Pinpoint the cell where the given text exists, returning its [X, Y] midpoint coordinate. 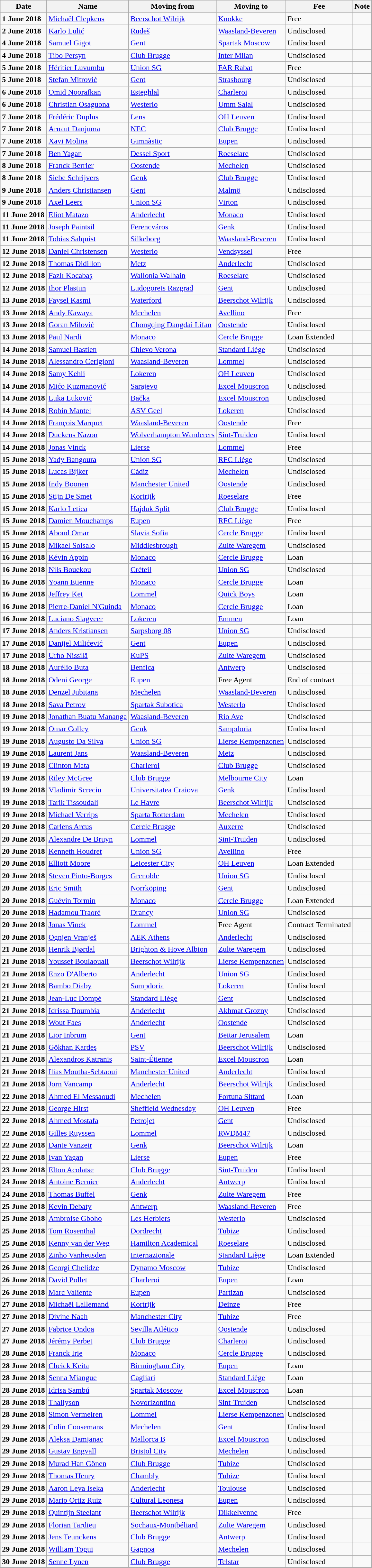
Jorn Vancamp [87, 1084]
George Hirst [87, 1108]
Idrisa Sambú [87, 1390]
Sparta Rotterdam [172, 815]
Jean-Luc Dompé [87, 998]
Anders Christiansen [87, 190]
Kévin Appin [87, 558]
Joseph Paintsil [87, 227]
Sava Petrov [87, 704]
Elton Acolatse [87, 1170]
Lens [172, 116]
Inter Milan [251, 55]
Tibo Persyn [87, 55]
Danijel Milićević [87, 643]
Dordrecht [172, 1231]
Gökhan Kardeş [87, 1047]
Ivan Yagan [87, 1158]
Emmen [251, 619]
Contract Terminated [319, 925]
Nils Bouekou [87, 570]
Chievo Verona [172, 349]
Robin Mantel [87, 410]
Ahmed El Messaoudi [87, 1096]
Lior Inbrum [87, 1035]
Aleksa Damjanac [87, 1439]
Eric Smith [87, 888]
Cultural Leonesa [172, 1500]
Héritier Luvumbu [87, 68]
Novorizontino [172, 1402]
Tobias Salquist [87, 239]
Goran Milović [87, 325]
Gilles Ruyssen [87, 1133]
ASV Geel [172, 410]
Benfica [172, 668]
Guévin Tormin [87, 900]
23 June 2018 [23, 1170]
Rudeš [172, 31]
Yady Bangoura [87, 459]
Saint-Étienne [172, 1059]
Alexandre De Bruyn [87, 839]
Wallonia Walhain [172, 276]
Simon Vermeiren [87, 1415]
Stijn De Smet [87, 496]
Deinze [251, 1304]
Grenoble [172, 876]
Henrik Bjørdal [87, 949]
Date [23, 6]
Faysel Kasmi [87, 300]
Stefan Mitrović [87, 80]
Moving to [251, 6]
Lucas Bijker [87, 472]
FAR Rabat [251, 68]
Xavi Molina [87, 141]
Denzel Jubitana [87, 692]
Sheffield Wednesday [172, 1108]
Universitatea Craiova [172, 790]
End of contract [319, 680]
Colin Coosemans [87, 1427]
Clinton Mata [87, 766]
Beitar Jerusalem [251, 1035]
Damien Mouchamps [87, 521]
Duckens Nazon [87, 435]
Siebe Schrijvers [87, 178]
Cádiz [172, 472]
Créteil [172, 570]
Youssef Boulaouali [87, 962]
Jens Teunckens [87, 1537]
Laurent Jans [87, 753]
Strasbourg [251, 80]
Anders Kristiansen [87, 631]
Odeni George [87, 680]
Middlesbrough [172, 545]
Malmö [251, 190]
François Marquet [87, 423]
Spartak Subotica [172, 704]
Karlo Lulić [87, 31]
Akhmat Grozny [251, 1010]
Ambroise Gboho [87, 1219]
Murad Han Gönen [87, 1463]
Norrköping [172, 888]
Eliot Matazo [87, 215]
Les Herbiers [172, 1219]
Riley McGree [87, 778]
Mikael Soisalo [87, 545]
Esteghlal [172, 92]
1 June 2018 [23, 19]
William Togui [87, 1549]
Jeffrey Ket [87, 594]
Dynamo Moscow [172, 1268]
Waterford [172, 300]
David Pollet [87, 1280]
Aboud Omar [87, 533]
Thomas Didillon [87, 263]
Kenny van der Weg [87, 1243]
Enzo D'Alberto [87, 974]
Divine Naah [87, 1316]
Alessandro Cerigioni [87, 362]
Paul Nardi [87, 337]
Slavia Sofia [172, 533]
Ludogorets Razgrad [172, 288]
Dessel Sport [172, 153]
Melbourne City [251, 778]
Michael Verrips [87, 815]
KuPS [172, 655]
Ihor Plastun [87, 288]
Sevilla Atlético [172, 1329]
Michaël Clepkens [87, 19]
30 June 2018 [23, 1562]
Marc Valiente [87, 1292]
Ognjen Vranješ [87, 937]
Pierre-Daniel N'Guinda [87, 606]
Sarajevo [172, 386]
AEK Athens [172, 937]
Knokke [251, 19]
Elliott Moore [87, 863]
Rio Ave [251, 716]
Zinho Vanheusden [87, 1255]
Sarpsborg 08 [172, 631]
Hadamou Traoré [87, 912]
Ben Yagan [87, 153]
2 June 2018 [23, 31]
Urho Nissilä [87, 655]
Gimnàstic [172, 141]
Drancy [172, 912]
Wolverhampton Wanderers [172, 435]
Silkeborg [172, 239]
Christian Osaguona [87, 104]
Leicester City [172, 863]
Thomas Buffel [87, 1194]
Auxerre [251, 827]
Florian Tardieu [87, 1525]
Bačka [172, 398]
Senna Miangue [87, 1378]
Mallorca B [172, 1439]
Hamilton Academical [172, 1243]
Chambly [172, 1476]
Quintijn Steelant [87, 1512]
Jérémy Perbet [87, 1341]
Yoann Etienne [87, 582]
Umm Salal [251, 104]
Birmingham City [172, 1366]
Fazlı Kocabaş [87, 276]
Note [362, 6]
Antoine Bernier [87, 1182]
Aurélio Buta [87, 668]
Senne Lynen [87, 1562]
Frédéric Duplus [87, 116]
Sochaux-Montbéliard [172, 1525]
NEC [172, 129]
Vladimir Screciu [87, 790]
Gustav Engvall [87, 1451]
Luka Luković [87, 398]
Kevin Debaty [87, 1206]
Bristol City [172, 1451]
PSV [172, 1047]
Aaron Leya Iseka [87, 1488]
Omar Colley [87, 729]
Cheick Keita [87, 1366]
Internazionale [172, 1255]
Kenneth Houdret [87, 851]
Mario Ortiz Ruiz [87, 1500]
Name [87, 6]
Cagliari [172, 1378]
Le Havre [172, 802]
Fee [319, 6]
Omid Noorafkan [87, 92]
Dikkelvenne [251, 1512]
Idrissa Doumbia [87, 1010]
Georgi Chelidze [87, 1268]
Jonathan Buatu Mananga [87, 716]
Toulouse [251, 1488]
Quick Boys [251, 594]
Samuel Gigot [87, 43]
Bambo Diaby [87, 986]
Samy Kehli [87, 374]
Samuel Bastien [87, 349]
Virton [251, 202]
Partizan [251, 1292]
Brighton & Hove Albion [172, 949]
Axel Leers [87, 202]
Ferencváros [172, 227]
Carlens Arcus [87, 827]
Manchester City [172, 1316]
Alexandros Katranis [87, 1059]
Ilias Moutha-Sebtaoui [87, 1072]
Ahmed Mostafa [87, 1121]
Thomas Henry [87, 1476]
Tom Rosenthal [87, 1231]
Fabrice Ondoa [87, 1329]
Luciano Slagveer [87, 619]
Arnaut Danjuma [87, 129]
Fortuna Sittard [251, 1096]
Chongqing Dangdai Lifan [172, 325]
Steven Pinto-Borges [87, 876]
Karlo Letica [87, 508]
Petrojet [172, 1121]
Indy Boonen [87, 484]
Tarik Tissoudali [87, 802]
Gagnoa [172, 1549]
Daniel Christensen [87, 251]
Telstar [251, 1562]
Hajduk Split [172, 508]
Augusto Da Silva [87, 741]
Michaël Lallemand [87, 1304]
Moving from [172, 6]
Mićo Kuzmanović [87, 386]
Thallyson [87, 1402]
Vendsyssel [251, 251]
RWDM47 [251, 1133]
Franck Irie [87, 1353]
Andy Kawaya [87, 312]
Wout Faes [87, 1023]
Dante Vanzeir [87, 1145]
Franck Berrier [87, 166]
